Extract the (x, y) coordinate from the center of the cell holding the provided text.  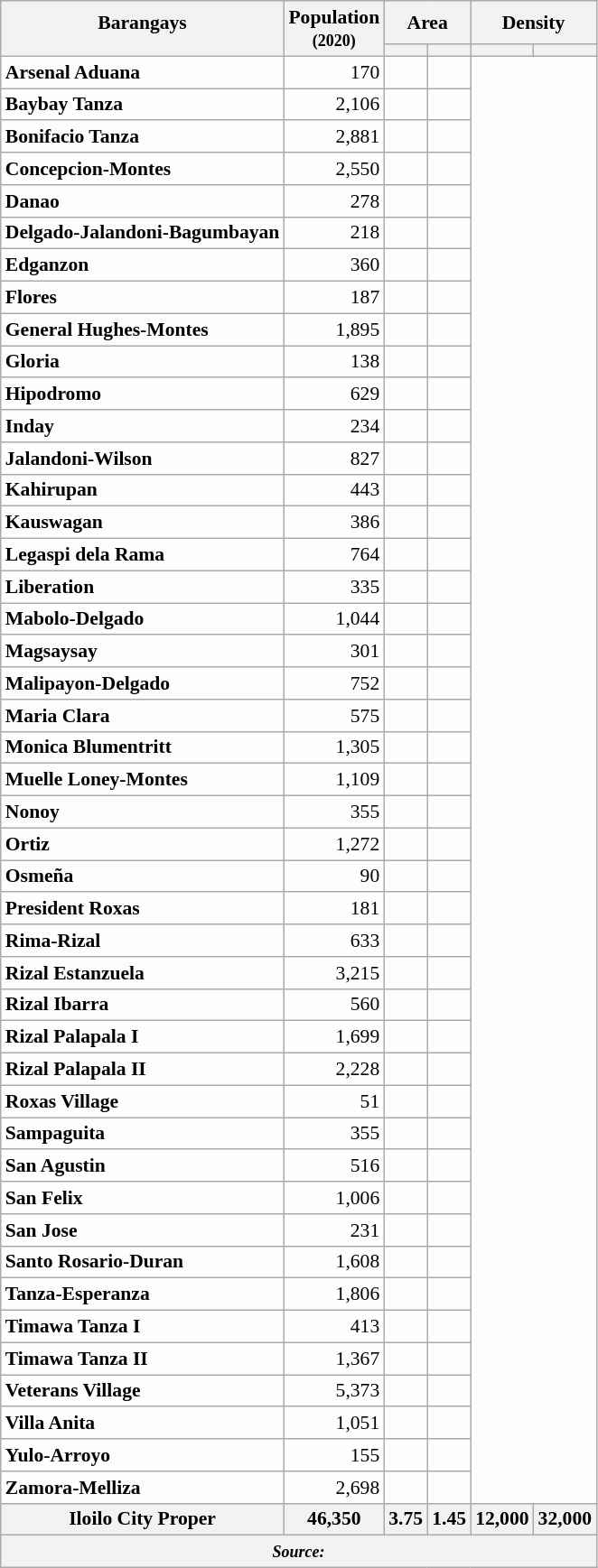
231 (334, 1230)
Ortiz (143, 844)
138 (334, 362)
Timawa Tanza I (143, 1327)
155 (334, 1455)
General Hughes-Montes (143, 329)
Baybay Tanza (143, 105)
Iloilo City Proper (143, 1519)
Timawa Tanza II (143, 1359)
170 (334, 72)
633 (334, 941)
32,000 (565, 1519)
Zamora-Melliza (143, 1488)
Legaspi dela Rama (143, 555)
51 (334, 1101)
1,044 (334, 619)
San Agustin (143, 1166)
Sampaguita (143, 1134)
516 (334, 1166)
Flores (143, 298)
Inday (143, 426)
1,305 (334, 747)
234 (334, 426)
President Roxas (143, 909)
12,000 (502, 1519)
Rizal Palapala I (143, 1037)
San Felix (143, 1198)
335 (334, 587)
Rima-Rizal (143, 941)
2,106 (334, 105)
Delgado-Jalandoni-Bagumbayan (143, 233)
1,699 (334, 1037)
Rizal Estanzuela (143, 973)
360 (334, 265)
386 (334, 523)
Nonoy (143, 812)
560 (334, 1005)
1,051 (334, 1424)
278 (334, 201)
Concepcion-Montes (143, 169)
Source: (298, 1552)
Rizal Ibarra (143, 1005)
2,698 (334, 1488)
Mabolo-Delgado (143, 619)
1,806 (334, 1294)
752 (334, 683)
Roxas Village (143, 1101)
Osmeña (143, 877)
2,228 (334, 1070)
301 (334, 652)
Density (533, 23)
575 (334, 716)
187 (334, 298)
Arsenal Aduana (143, 72)
Jalandoni-Wilson (143, 459)
Rizal Palapala II (143, 1070)
Tanza-Esperanza (143, 1294)
Veterans Village (143, 1391)
Malipayon-Delgado (143, 683)
Muelle Loney-Montes (143, 780)
3,215 (334, 973)
1,109 (334, 780)
Gloria (143, 362)
827 (334, 459)
Danao (143, 201)
443 (334, 490)
Kahirupan (143, 490)
San Jose (143, 1230)
Yulo-Arroyo (143, 1455)
90 (334, 877)
Barangays (143, 23)
1,608 (334, 1262)
3.75 (406, 1519)
1.45 (449, 1519)
218 (334, 233)
Population(2020) (334, 29)
Hipodromo (143, 394)
46,350 (334, 1519)
Liberation (143, 587)
Villa Anita (143, 1424)
1,006 (334, 1198)
Santo Rosario-Duran (143, 1262)
764 (334, 555)
Monica Blumentritt (143, 747)
Area (427, 23)
413 (334, 1327)
Kauswagan (143, 523)
1,272 (334, 844)
629 (334, 394)
1,895 (334, 329)
5,373 (334, 1391)
181 (334, 909)
2,881 (334, 137)
Maria Clara (143, 716)
Magsaysay (143, 652)
Bonifacio Tanza (143, 137)
2,550 (334, 169)
1,367 (334, 1359)
Edganzon (143, 265)
